Identify which cell holds the provided text, then report its (X, Y) central coordinate. 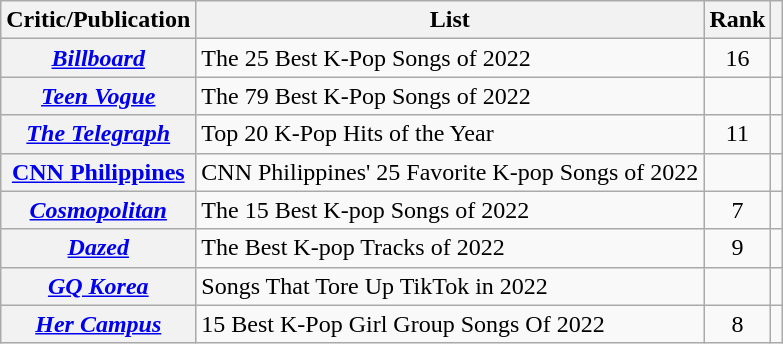
Cosmopolitan (98, 210)
Rank (738, 20)
Teen Vogue (98, 96)
GQ Korea (98, 286)
Dazed (98, 248)
16 (738, 58)
The Telegraph (98, 134)
CNN Philippines (98, 172)
Top 20 K-Pop Hits of the Year (450, 134)
9 (738, 248)
Her Campus (98, 324)
Songs That Tore Up TikTok in 2022 (450, 286)
The 25 Best K-Pop Songs of 2022 (450, 58)
The 79 Best K-Pop Songs of 2022 (450, 96)
CNN Philippines' 25 Favorite K-pop Songs of 2022 (450, 172)
The Best K-pop Tracks of 2022 (450, 248)
Critic/Publication (98, 20)
The 15 Best K-pop Songs of 2022 (450, 210)
15 Best K-Pop Girl Group Songs Of 2022 (450, 324)
List (450, 20)
11 (738, 134)
8 (738, 324)
7 (738, 210)
Billboard (98, 58)
